Locate the cell with the specified text and output its [x, y] center coordinate. 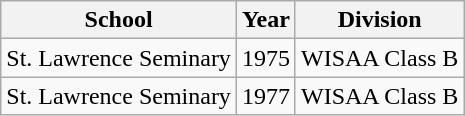
1977 [266, 96]
School [119, 20]
Year [266, 20]
Division [379, 20]
1975 [266, 58]
